Capture the cell that displays the provided text and extract its (X, Y) central coordinate. 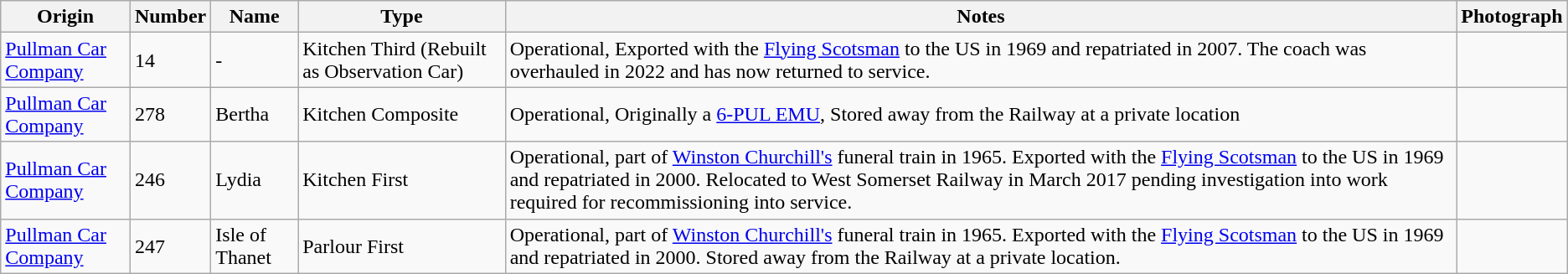
Number (170, 17)
Photograph (1512, 17)
246 (170, 180)
14 (170, 60)
Origin (65, 17)
Type (402, 17)
Lydia (255, 180)
Kitchen Composite (402, 114)
Isle of Thanet (255, 246)
Name (255, 17)
Kitchen Third (Rebuilt as Observation Car) (402, 60)
Operational, Originally a 6-PUL EMU, Stored away from the Railway at a private location (981, 114)
- (255, 60)
Parlour First (402, 246)
247 (170, 246)
278 (170, 114)
Bertha (255, 114)
Kitchen First (402, 180)
Notes (981, 17)
